Detect which cell encompasses the target text, then output its (X, Y) center coordinate. 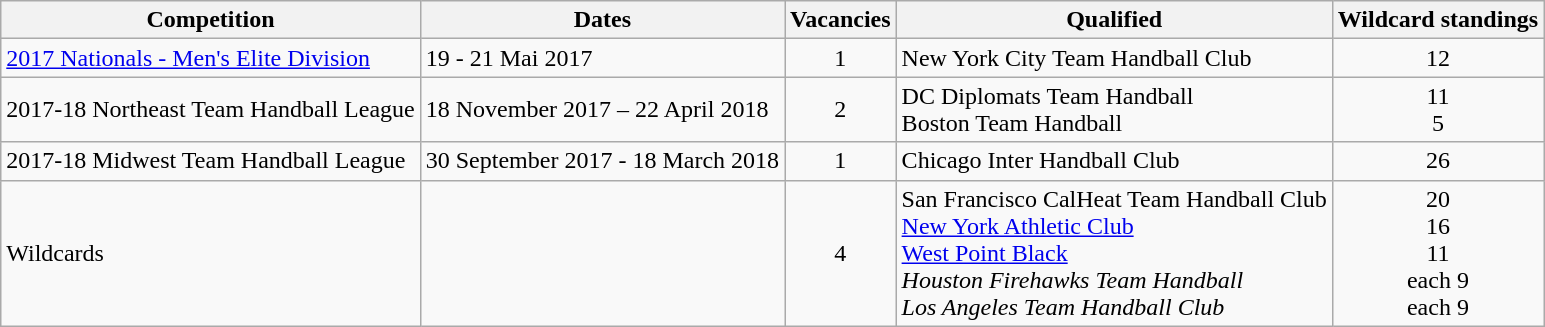
2017 Nationals - Men's Elite Division (210, 58)
Wildcard standings (1438, 20)
Dates (602, 20)
Vacancies (841, 20)
26 (1438, 161)
Wildcards (210, 253)
Competition (210, 20)
2 (841, 110)
4 (841, 253)
18 November 2017 – 22 April 2018 (602, 110)
2017-18 Midwest Team Handball League (210, 161)
Qualified (1114, 20)
115 (1438, 110)
30 September 2017 - 18 March 2018 (602, 161)
San Francisco CalHeat Team Handball ClubNew York Athletic ClubWest Point BlackHouston Firehawks Team HandballLos Angeles Team Handball Club (1114, 253)
DC Diplomats Team HandballBoston Team Handball (1114, 110)
New York City Team Handball Club (1114, 58)
2017-18 Northeast Team Handball League (210, 110)
Chicago Inter Handball Club (1114, 161)
201611each 9each 9 (1438, 253)
12 (1438, 58)
19 - 21 Mai 2017 (602, 58)
